Return the [x, y] coordinate for the center point of the cell that contains the specified text.  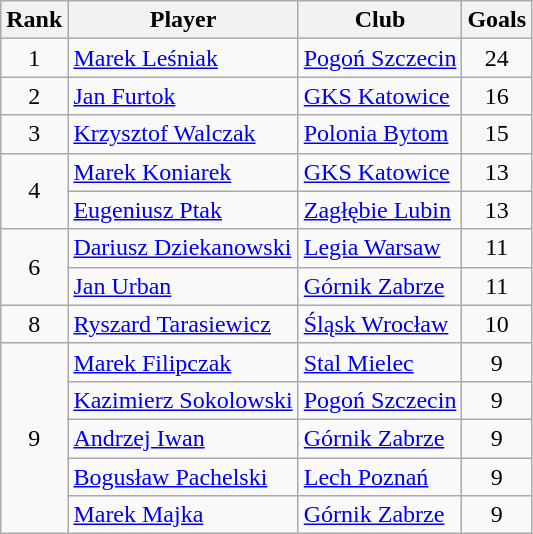
Zagłębie Lubin [380, 210]
Andrzej Iwan [183, 438]
4 [34, 191]
10 [497, 324]
Marek Koniarek [183, 172]
Club [380, 20]
Jan Urban [183, 286]
Bogusław Pachelski [183, 477]
Jan Furtok [183, 96]
Marek Majka [183, 515]
15 [497, 134]
1 [34, 58]
Player [183, 20]
Lech Poznań [380, 477]
16 [497, 96]
Dariusz Dziekanowski [183, 248]
Stal Mielec [380, 362]
6 [34, 267]
8 [34, 324]
Ryszard Tarasiewicz [183, 324]
Kazimierz Sokolowski [183, 400]
2 [34, 96]
Legia Warsaw [380, 248]
24 [497, 58]
Polonia Bytom [380, 134]
Marek Leśniak [183, 58]
Śląsk Wrocław [380, 324]
Eugeniusz Ptak [183, 210]
Goals [497, 20]
Rank [34, 20]
3 [34, 134]
Krzysztof Walczak [183, 134]
Marek Filipczak [183, 362]
